Return [X, Y] of the center of cell containing provided text 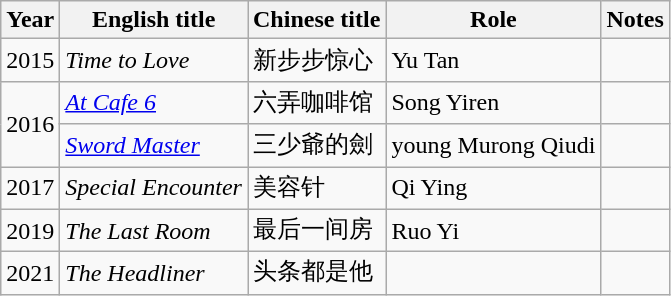
Song Yiren [494, 102]
头条都是他 [317, 274]
Ruo Yi [494, 230]
Year [30, 20]
2015 [30, 60]
美容针 [317, 188]
2021 [30, 274]
Special Encounter [154, 188]
The Headliner [154, 274]
三少爺的劍 [317, 146]
At Cafe 6 [154, 102]
young Murong Qiudi [494, 146]
新步步惊心 [317, 60]
Sword Master [154, 146]
Notes [635, 20]
Qi Ying [494, 188]
2016 [30, 124]
The Last Room [154, 230]
Chinese title [317, 20]
最后一间房 [317, 230]
2017 [30, 188]
Yu Tan [494, 60]
Time to Love [154, 60]
六弄咖啡馆 [317, 102]
2019 [30, 230]
English title [154, 20]
Role [494, 20]
